Return [X, Y] of the center of cell containing provided text 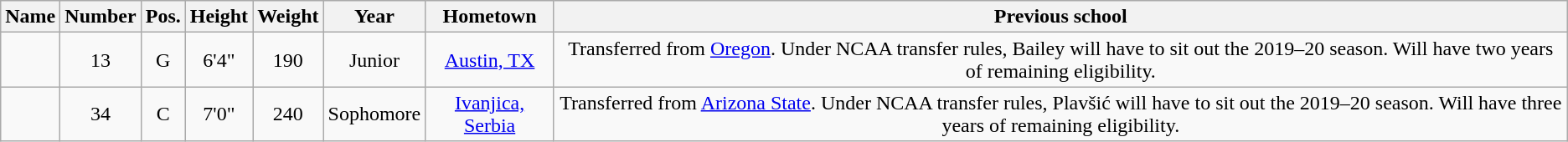
190 [288, 60]
Height [219, 17]
Ivanjica, Serbia [490, 114]
34 [101, 114]
Year [374, 17]
G [162, 60]
Pos. [162, 17]
6'4" [219, 60]
C [162, 114]
Transferred from Oregon. Under NCAA transfer rules, Bailey will have to sit out the 2019–20 season. Will have two years of remaining eligibility. [1060, 60]
13 [101, 60]
Weight [288, 17]
Sophomore [374, 114]
Previous school [1060, 17]
7'0" [219, 114]
Junior [374, 60]
Austin, TX [490, 60]
Number [101, 17]
240 [288, 114]
Hometown [490, 17]
Name [30, 17]
